For the text-containing cell, return its midpoint in [X, Y] coordinate format. 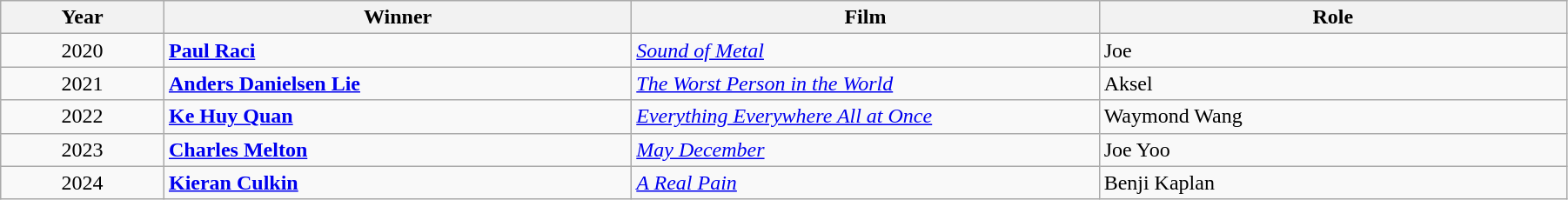
2021 [83, 83]
May December [865, 150]
Role [1333, 17]
2023 [83, 150]
Waymond Wang [1333, 117]
Joe [1333, 50]
A Real Pain [865, 183]
Winner [397, 17]
Ke Huy Quan [397, 117]
2024 [83, 183]
Joe Yoo [1333, 150]
Year [83, 17]
Charles Melton [397, 150]
Anders Danielsen Lie [397, 83]
Benji Kaplan [1333, 183]
The Worst Person in the World [865, 83]
Kieran Culkin [397, 183]
Sound of Metal [865, 50]
Film [865, 17]
Aksel [1333, 83]
Paul Raci [397, 50]
2022 [83, 117]
Everything Everywhere All at Once [865, 117]
2020 [83, 50]
